Return (X, Y) of the center of cell containing provided text 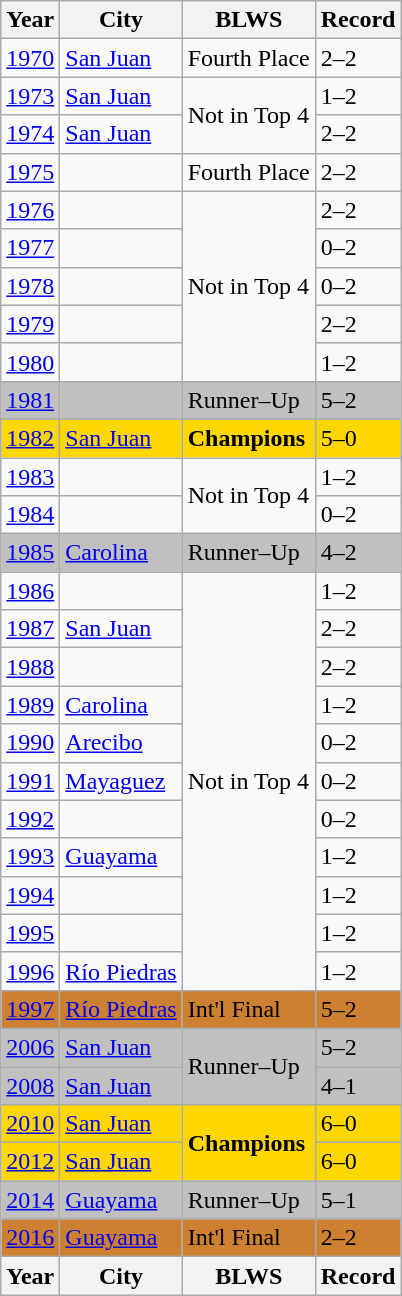
2008 (30, 1085)
1970 (30, 58)
1985 (30, 553)
1982 (30, 438)
1976 (30, 210)
Arecibo (121, 743)
1983 (30, 477)
Mayaguez (121, 781)
1987 (30, 629)
2014 (30, 1200)
1997 (30, 1009)
1981 (30, 400)
5–1 (358, 1200)
2006 (30, 1047)
1974 (30, 134)
5–0 (358, 438)
1986 (30, 591)
1973 (30, 96)
1991 (30, 781)
2012 (30, 1162)
1984 (30, 515)
1996 (30, 971)
1994 (30, 895)
1978 (30, 286)
1992 (30, 819)
1988 (30, 667)
2016 (30, 1238)
2010 (30, 1124)
1995 (30, 933)
1980 (30, 362)
1990 (30, 743)
1975 (30, 172)
1977 (30, 248)
4–2 (358, 553)
1993 (30, 857)
4–1 (358, 1085)
1979 (30, 324)
1989 (30, 705)
